Identify which cell holds the provided text, then report its (x, y) central coordinate. 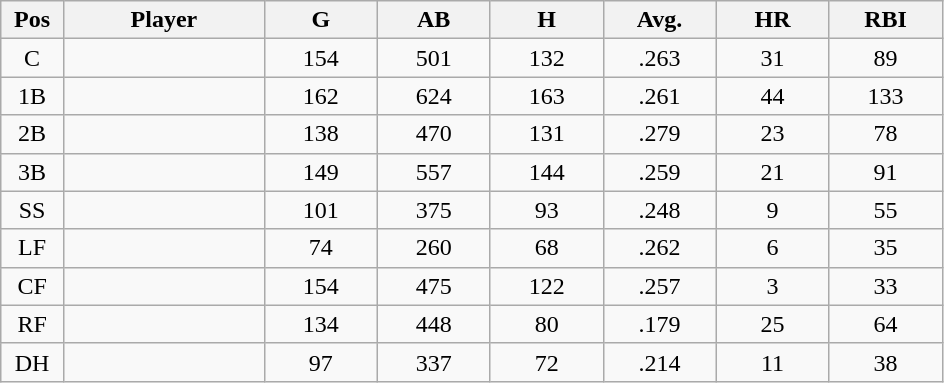
55 (886, 210)
6 (772, 248)
93 (546, 210)
SS (32, 210)
.179 (660, 324)
Avg. (660, 20)
138 (320, 134)
78 (886, 134)
163 (546, 96)
260 (434, 248)
475 (434, 286)
25 (772, 324)
89 (886, 58)
.257 (660, 286)
74 (320, 248)
3 (772, 286)
3B (32, 172)
2B (32, 134)
501 (434, 58)
LF (32, 248)
33 (886, 286)
9 (772, 210)
122 (546, 286)
72 (546, 362)
.214 (660, 362)
H (546, 20)
134 (320, 324)
31 (772, 58)
470 (434, 134)
DH (32, 362)
375 (434, 210)
131 (546, 134)
.262 (660, 248)
101 (320, 210)
35 (886, 248)
.259 (660, 172)
21 (772, 172)
.248 (660, 210)
1B (32, 96)
C (32, 58)
132 (546, 58)
HR (772, 20)
162 (320, 96)
38 (886, 362)
44 (772, 96)
133 (886, 96)
68 (546, 248)
Pos (32, 20)
.279 (660, 134)
97 (320, 362)
CF (32, 286)
337 (434, 362)
RF (32, 324)
80 (546, 324)
64 (886, 324)
557 (434, 172)
RBI (886, 20)
144 (546, 172)
G (320, 20)
.263 (660, 58)
149 (320, 172)
624 (434, 96)
91 (886, 172)
11 (772, 362)
AB (434, 20)
448 (434, 324)
.261 (660, 96)
23 (772, 134)
Player (164, 20)
